Find where the given text appears and provide that cell's center as (x, y) coordinate. 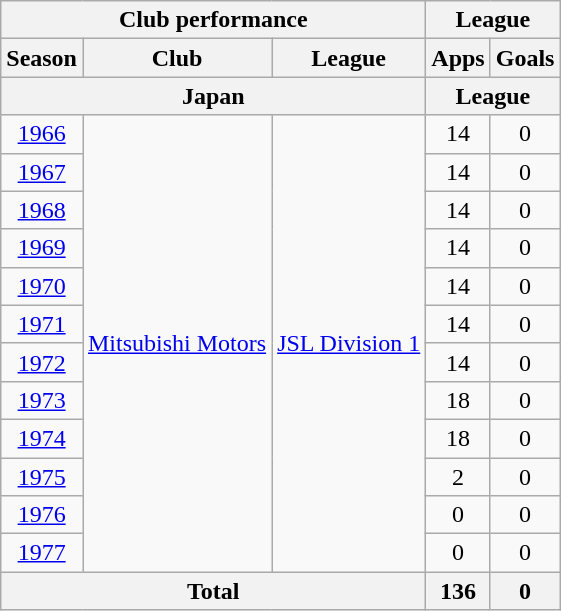
1967 (42, 172)
Season (42, 58)
1968 (42, 210)
Club (176, 58)
Club performance (214, 20)
Goals (525, 58)
1971 (42, 324)
Japan (214, 96)
1972 (42, 362)
1976 (42, 515)
1975 (42, 477)
Apps (458, 58)
JSL Division 1 (349, 344)
1977 (42, 553)
Total (214, 591)
1969 (42, 248)
136 (458, 591)
1973 (42, 400)
Mitsubishi Motors (176, 344)
2 (458, 477)
1974 (42, 438)
1966 (42, 134)
1970 (42, 286)
